Return the [X, Y] coordinate for the center point of the cell that contains the specified text.  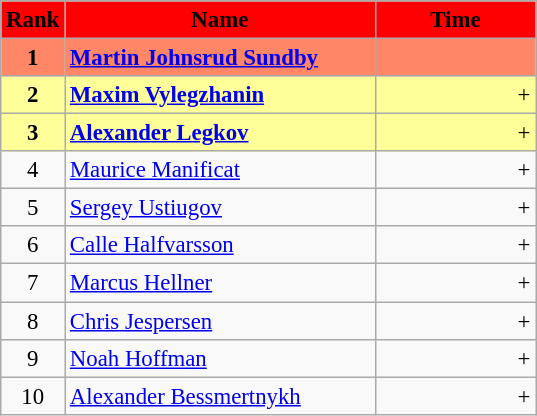
3 [33, 133]
10 [33, 396]
1 [33, 58]
Chris Jespersen [220, 321]
Rank [33, 20]
Maxim Vylegzhanin [220, 95]
4 [33, 170]
5 [33, 208]
6 [33, 245]
8 [33, 321]
Calle Halfvarsson [220, 245]
Maurice Manificat [220, 170]
Marcus Hellner [220, 283]
Time [456, 20]
Alexander Legkov [220, 133]
Sergey Ustiugov [220, 208]
Noah Hoffman [220, 358]
Name [220, 20]
Martin Johnsrud Sundby [220, 58]
Alexander Bessmertnykh [220, 396]
9 [33, 358]
7 [33, 283]
2 [33, 95]
